Return (x, y) of the center of cell containing provided text 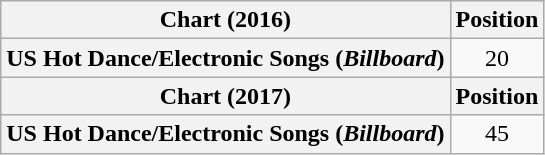
45 (497, 134)
20 (497, 58)
Chart (2016) (226, 20)
Chart (2017) (226, 96)
